Capture the cell that displays the provided text and extract its (X, Y) central coordinate. 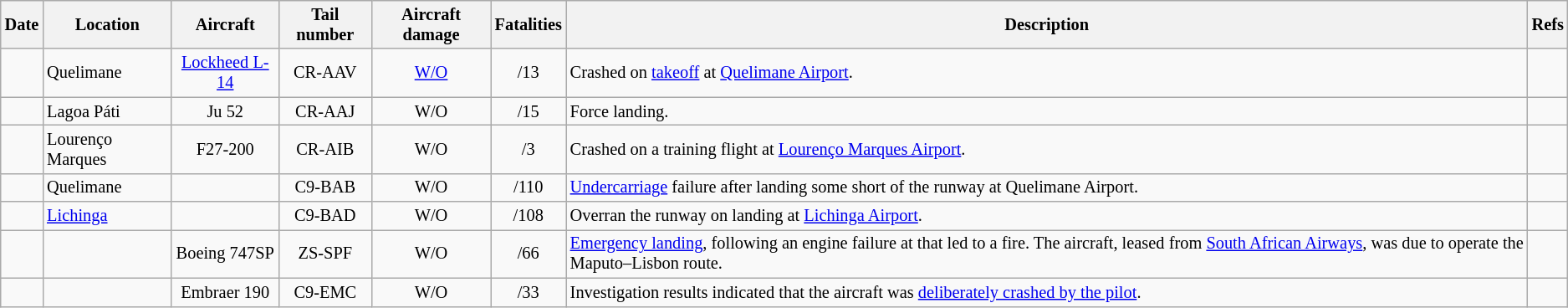
Description (1047, 24)
CR-AIB (324, 149)
C9-BAD (324, 216)
Investigation results indicated that the aircraft was deliberately crashed by the pilot. (1047, 292)
CR-AAV (324, 73)
/66 (529, 254)
Lagoa Páti (107, 111)
Aircraft (225, 24)
Boeing 747SP (225, 254)
ZS-SPF (324, 254)
Undercarriage failure after landing some short of the runway at Quelimane Airport. (1047, 187)
/108 (529, 216)
C9-BAB (324, 187)
Lourenço Marques (107, 149)
Lichinga (107, 216)
Location (107, 24)
F27-200 (225, 149)
Refs (1548, 24)
Fatalities (529, 24)
/33 (529, 292)
CR-AAJ (324, 111)
/3 (529, 149)
Ju 52 (225, 111)
/110 (529, 187)
Crashed on takeoff at Quelimane Airport. (1047, 73)
Crashed on a training flight at Lourenço Marques Airport. (1047, 149)
Force landing. (1047, 111)
C9-EMC (324, 292)
Embraer 190 (225, 292)
Aircraft damage (431, 24)
Date (22, 24)
/15 (529, 111)
/13 (529, 73)
Tail number (324, 24)
Overran the runway on landing at Lichinga Airport. (1047, 216)
Lockheed L-14 (225, 73)
